Determine the [X, Y] coordinate at the center of the cell enclosing the given text.  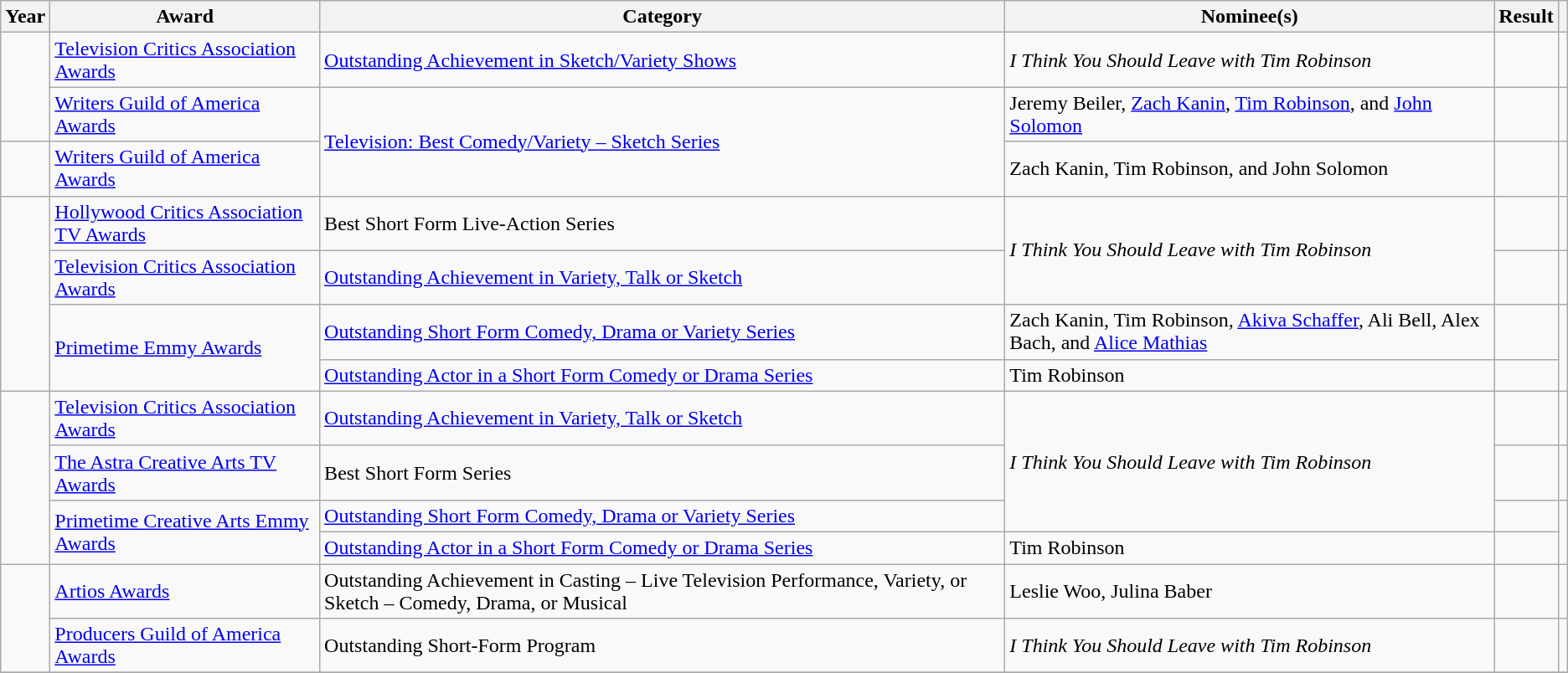
The Astra Creative Arts TV Awards [185, 472]
Result [1526, 17]
Zach Kanin, Tim Robinson, and John Solomon [1250, 169]
Artios Awards [185, 591]
Category [663, 17]
Primetime Emmy Awards [185, 348]
Jeremy Beiler, Zach Kanin, Tim Robinson, and John Solomon [1250, 114]
Producers Guild of America Awards [185, 646]
Television: Best Comedy/Variety – Sketch Series [663, 141]
Outstanding Achievement in Sketch/Variety Shows [663, 60]
Nominee(s) [1250, 17]
Outstanding Achievement in Casting – Live Television Performance, Variety, or Sketch – Comedy, Drama, or Musical [663, 591]
Primetime Creative Arts Emmy Awards [185, 532]
Year [25, 17]
Best Short Form Series [663, 472]
Leslie Woo, Julina Baber [1250, 591]
Award [185, 17]
Best Short Form Live-Action Series [663, 223]
Zach Kanin, Tim Robinson, Akiva Schaffer, Ali Bell, Alex Bach, and Alice Mathias [1250, 331]
Hollywood Critics Association TV Awards [185, 223]
Outstanding Short-Form Program [663, 646]
